Extract the [X, Y] coordinate from the center of the cell holding the provided text.  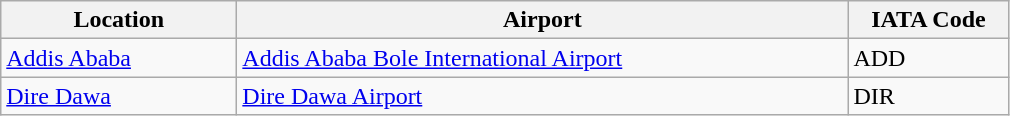
Airport [542, 20]
Dire Dawa [119, 96]
Dire Dawa Airport [542, 96]
Addis Ababa [119, 58]
Location [119, 20]
DIR [928, 96]
IATA Code [928, 20]
ADD [928, 58]
Addis Ababa Bole International Airport [542, 58]
